Detect which cell encompasses the target text, then output its [X, Y] center coordinate. 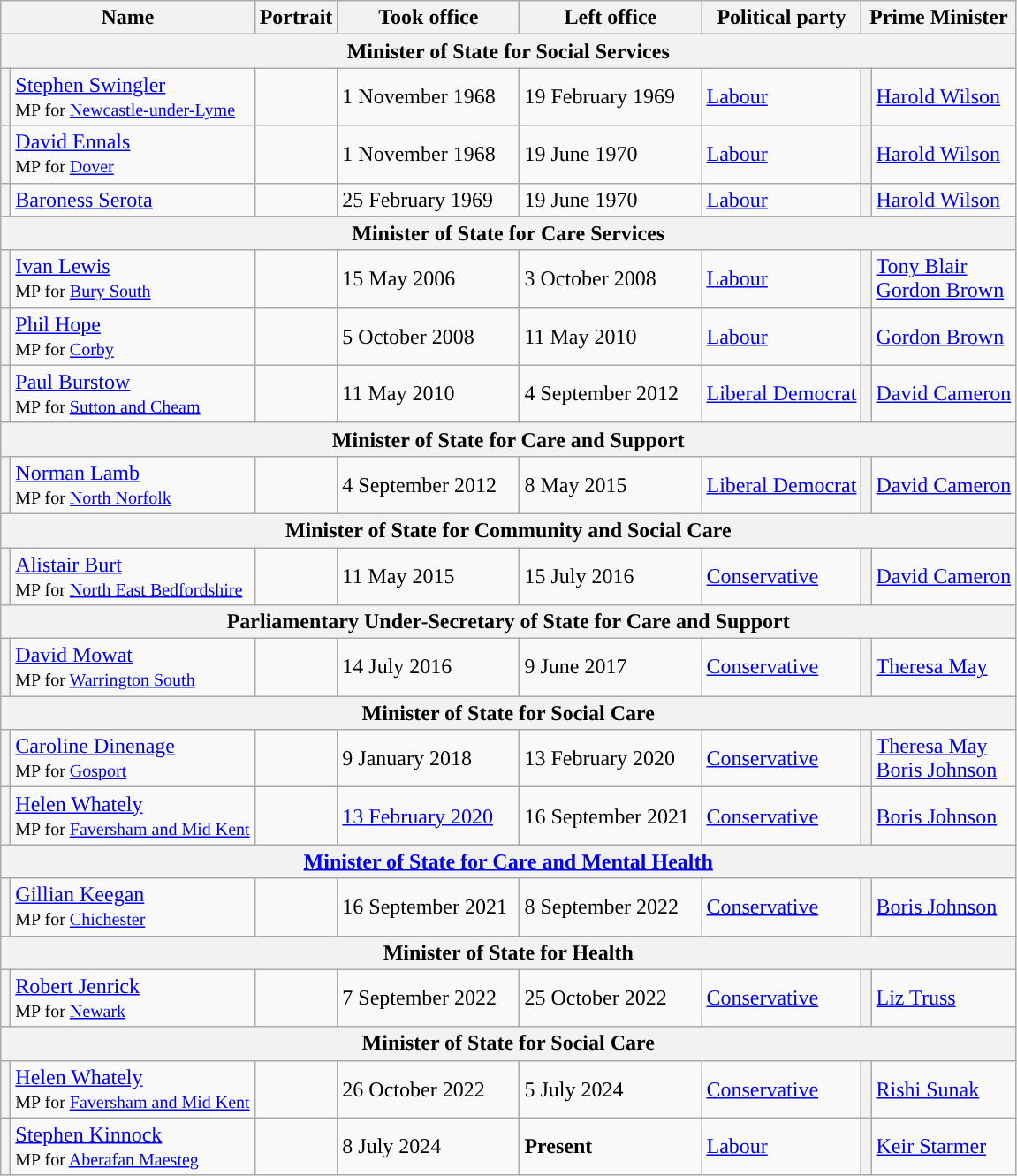
Minister of State for Care and Support [509, 439]
Theresa May Boris Johnson [944, 758]
19 February 1969 [611, 97]
5 July 2024 [611, 1089]
Caroline DinenageMP for Gosport [133, 758]
Ivan LewisMP for Bury South [133, 279]
Minister of State for Social Services [509, 51]
Stephen KinnockMP for Aberafan Maesteg [133, 1147]
5 October 2008 [429, 336]
Present [611, 1147]
8 September 2022 [611, 907]
Paul BurstowMP for Sutton and Cheam [133, 394]
Gordon Brown [944, 336]
Name [127, 18]
Tony Blair Gordon Brown [944, 279]
Minister of State for Health [509, 952]
Robert JenrickMP for Newark [133, 998]
Minister of State for Community and Social Care [509, 530]
3 October 2008 [611, 279]
Stephen SwinglerMP for Newcastle-under-Lyme [133, 97]
David MowatMP for Warrington South [133, 668]
Minister of State for Care and Mental Health [509, 861]
15 May 2006 [429, 279]
Alistair BurtMP for North East Bedfordshire [133, 576]
Rishi Sunak [944, 1089]
Parliamentary Under-Secretary of State for Care and Support [509, 622]
11 May 2015 [429, 576]
Minister of State for Care Services [509, 233]
25 February 1969 [429, 200]
David EnnalsMP for Dover [133, 154]
Prime Minister [938, 18]
Took office [429, 18]
Norman LambMP for North Norfolk [133, 484]
Political party [781, 18]
Left office [611, 18]
25 October 2022 [611, 998]
9 January 2018 [429, 758]
7 September 2022 [429, 998]
15 July 2016 [611, 576]
8 May 2015 [611, 484]
14 July 2016 [429, 668]
9 June 2017 [611, 668]
Gillian KeeganMP for Chichester [133, 907]
Liz Truss [944, 998]
Theresa May [944, 668]
Baroness Serota [133, 200]
Keir Starmer [944, 1147]
26 October 2022 [429, 1089]
8 July 2024 [429, 1147]
Portrait [296, 18]
Phil HopeMP for Corby [133, 336]
